Search for the cell housing the specified text and yield its [X, Y] center coordinate. 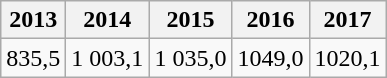
2017 [348, 20]
2015 [190, 20]
835,5 [34, 58]
1 003,1 [108, 58]
2014 [108, 20]
2016 [270, 20]
1020,1 [348, 58]
1 035,0 [190, 58]
2013 [34, 20]
1049,0 [270, 58]
